For the text-containing cell, return its midpoint in (X, Y) coordinate format. 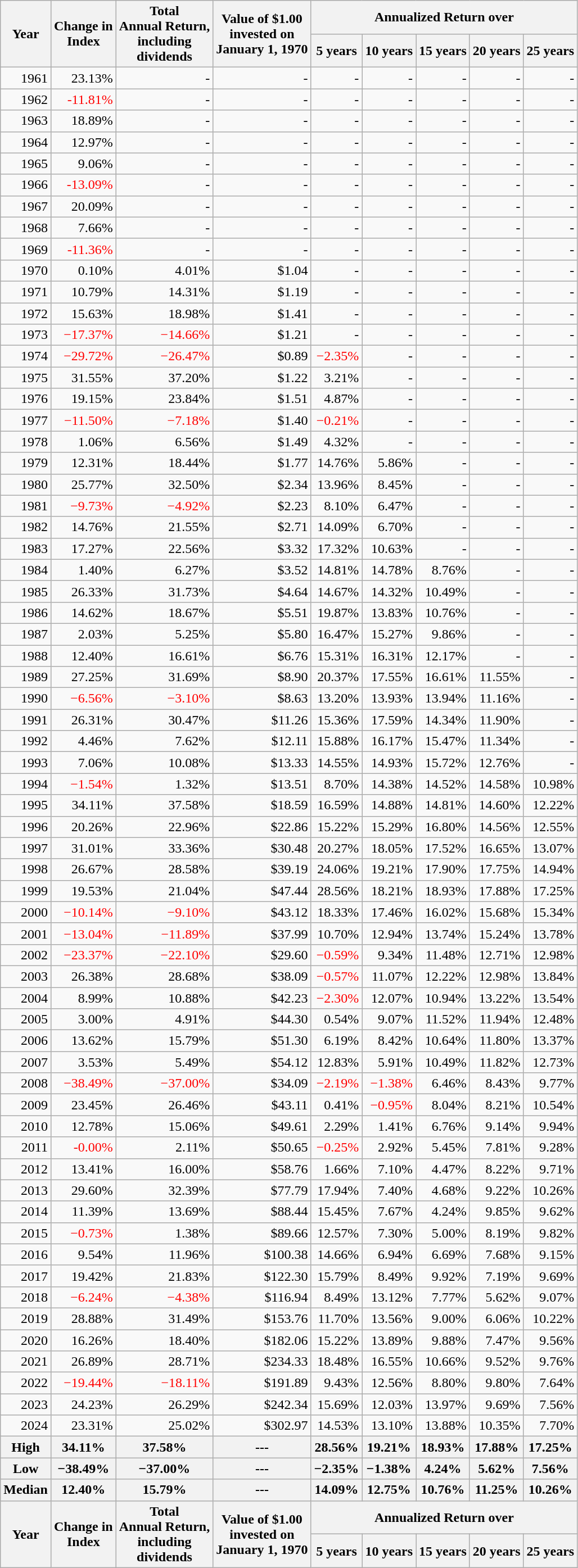
9.28% (550, 1148)
0.41% (336, 1105)
8.21% (496, 1105)
−0.21% (336, 420)
16.26% (83, 1340)
9.76% (550, 1362)
8.80% (443, 1383)
11.55% (496, 677)
14.62% (83, 613)
29.60% (83, 1190)
11.39% (83, 1212)
1986 (26, 613)
1973 (26, 335)
12.17% (443, 656)
10.64% (443, 1041)
$1.49 (262, 442)
$4.64 (262, 591)
19.42% (83, 1276)
10.79% (83, 292)
32.39% (164, 1190)
2009 (26, 1105)
10.54% (550, 1105)
2007 (26, 1062)
15.63% (83, 313)
11.80% (496, 1041)
−29.72% (83, 356)
9.43% (336, 1383)
21.04% (164, 891)
−22.10% (164, 955)
4.46% (83, 741)
1983 (26, 549)
$1.21 (262, 335)
$1.40 (262, 420)
8.45% (389, 484)
18.48% (336, 1362)
17.32% (336, 549)
−23.37% (83, 955)
7.67% (389, 1212)
2002 (26, 955)
6.69% (443, 1254)
12.75% (389, 1490)
$11.26 (262, 720)
12.48% (550, 1019)
1964 (26, 142)
−13.04% (83, 933)
17.46% (389, 912)
12.71% (496, 955)
14.52% (443, 784)
6.46% (443, 1084)
15.06% (164, 1126)
9.85% (496, 1212)
−9.10% (164, 912)
16.47% (336, 634)
2011 (26, 1148)
1991 (26, 720)
−19.44% (83, 1383)
4.68% (443, 1190)
22.96% (164, 827)
1.66% (336, 1169)
Median (26, 1490)
1972 (26, 313)
1979 (26, 463)
10.88% (164, 998)
−7.18% (164, 420)
17.27% (83, 549)
7.06% (83, 763)
$18.59 (262, 805)
−11.50% (83, 420)
11.52% (443, 1019)
11.90% (496, 720)
9.62% (550, 1212)
16.17% (389, 741)
9.34% (389, 955)
14.93% (389, 763)
9.52% (496, 1362)
−2.19% (336, 1084)
$100.38 (262, 1254)
1987 (26, 634)
31.49% (164, 1318)
13.93% (389, 699)
1971 (26, 292)
1993 (26, 763)
4.32% (336, 442)
15.29% (389, 827)
5.45% (443, 1148)
14.94% (550, 869)
−0.57% (336, 976)
15.24% (496, 933)
$37.99 (262, 933)
10.63% (389, 549)
2005 (26, 1019)
18.05% (389, 848)
13.69% (164, 1212)
13.78% (550, 933)
13.97% (443, 1404)
7.40% (389, 1190)
9.80% (496, 1383)
2.92% (389, 1148)
7.68% (496, 1254)
6.19% (336, 1041)
$1.22 (262, 378)
17.52% (443, 848)
$88.44 (262, 1212)
14.67% (336, 591)
12.73% (550, 1062)
26.29% (164, 1404)
5.91% (389, 1062)
25.77% (83, 484)
1974 (26, 356)
−0.95% (389, 1105)
$1.41 (262, 313)
−0.25% (336, 1148)
28.71% (164, 1362)
13.54% (550, 998)
1984 (26, 570)
7.81% (496, 1148)
11.07% (389, 976)
8.10% (336, 506)
$38.09 (262, 976)
6.94% (389, 1254)
$29.60 (262, 955)
$5.80 (262, 634)
$44.30 (262, 1019)
8.42% (389, 1041)
$153.76 (262, 1318)
18.89% (83, 121)
11.70% (336, 1318)
1998 (26, 869)
2000 (26, 912)
-11.81% (83, 99)
18.44% (164, 463)
1995 (26, 805)
24.06% (336, 869)
7.64% (550, 1383)
14.58% (496, 784)
26.38% (83, 976)
5.49% (164, 1062)
7.62% (164, 741)
14.55% (336, 763)
1965 (26, 164)
2008 (26, 1084)
32.50% (164, 484)
5.86% (389, 463)
$12.11 (262, 741)
$43.11 (262, 1105)
0.54% (336, 1019)
1999 (26, 891)
-0.00% (83, 1148)
15.69% (336, 1404)
12.03% (389, 1404)
9.06% (83, 164)
15.88% (336, 741)
9.71% (550, 1169)
−18.11% (164, 1383)
14.88% (389, 805)
2013 (26, 1190)
9.56% (550, 1340)
$39.19 (262, 869)
2016 (26, 1254)
37.20% (164, 378)
−4.92% (164, 506)
7.70% (550, 1426)
−3.10% (164, 699)
1967 (26, 206)
13.89% (389, 1340)
2022 (26, 1383)
8.99% (83, 998)
2010 (26, 1126)
12.31% (83, 463)
22.56% (164, 549)
2012 (26, 1169)
2015 (26, 1233)
31.69% (164, 677)
2.29% (336, 1126)
24.23% (83, 1404)
13.84% (550, 976)
−9.73% (83, 506)
16.00% (164, 1169)
12.97% (83, 142)
1980 (26, 484)
$2.23 (262, 506)
1977 (26, 420)
21.55% (164, 527)
10.98% (550, 784)
15.45% (336, 1212)
$22.86 (262, 827)
9.88% (443, 1340)
7.66% (83, 228)
$0.89 (262, 356)
23.45% (83, 1105)
$13.33 (262, 763)
0.10% (83, 270)
10.22% (550, 1318)
1976 (26, 399)
28.58% (164, 869)
13.83% (389, 613)
8.76% (443, 570)
1970 (26, 270)
14.56% (496, 827)
14.66% (336, 1254)
−1.54% (83, 784)
11.96% (164, 1254)
1975 (26, 378)
1.41% (389, 1126)
1982 (26, 527)
3.00% (83, 1019)
$3.52 (262, 570)
13.94% (443, 699)
11.94% (496, 1019)
27.25% (83, 677)
12.83% (336, 1062)
$1.19 (262, 292)
17.94% (336, 1190)
9.77% (550, 1084)
3.53% (83, 1062)
-13.09% (83, 185)
14.32% (389, 591)
28.68% (164, 976)
15.47% (443, 741)
12.55% (550, 827)
13.12% (389, 1297)
16.59% (336, 805)
$2.34 (262, 484)
1.06% (83, 442)
2001 (26, 933)
13.10% (389, 1426)
1.32% (164, 784)
33.36% (164, 848)
18.33% (336, 912)
8.70% (336, 784)
−10.14% (83, 912)
−4.38% (164, 1297)
14.60% (496, 805)
1997 (26, 848)
13.41% (83, 1169)
$47.44 (262, 891)
18.40% (164, 1340)
14.38% (389, 784)
1996 (26, 827)
$3.32 (262, 549)
11.34% (496, 741)
18.21% (389, 891)
$182.06 (262, 1340)
28.88% (83, 1318)
9.00% (443, 1318)
2020 (26, 1340)
15.31% (336, 656)
31.55% (83, 378)
9.22% (496, 1190)
19.87% (336, 613)
10.35% (496, 1426)
11.16% (496, 699)
$191.89 (262, 1383)
11.82% (496, 1062)
1966 (26, 185)
10.66% (443, 1362)
1994 (26, 784)
6.56% (164, 442)
9.94% (550, 1126)
−0.73% (83, 1233)
9.15% (550, 1254)
2004 (26, 998)
8.22% (496, 1169)
1.38% (164, 1233)
12.78% (83, 1126)
−17.37% (83, 335)
16.65% (496, 848)
14.78% (389, 570)
9.54% (83, 1254)
$58.76 (262, 1169)
19.15% (83, 399)
17.75% (496, 869)
$43.12 (262, 912)
13.88% (443, 1426)
3.21% (336, 378)
26.67% (83, 869)
26.31% (83, 720)
$51.30 (262, 1041)
1978 (26, 442)
−14.66% (164, 335)
−0.59% (336, 955)
13.96% (336, 484)
15.68% (496, 912)
21.83% (164, 1276)
13.56% (389, 1318)
18.67% (164, 613)
$54.12 (262, 1062)
6.47% (389, 506)
$2.71 (262, 527)
12.57% (336, 1233)
8.04% (443, 1105)
$30.48 (262, 848)
15.27% (389, 634)
$122.30 (262, 1276)
−11.89% (164, 933)
2019 (26, 1318)
12.94% (389, 933)
13.22% (496, 998)
$77.79 (262, 1190)
14.53% (336, 1426)
$242.34 (262, 1404)
$8.90 (262, 677)
2023 (26, 1404)
1988 (26, 656)
14.34% (443, 720)
-11.36% (83, 249)
26.89% (83, 1362)
$50.65 (262, 1148)
20.26% (83, 827)
6.70% (389, 527)
2014 (26, 1212)
13.62% (83, 1041)
Low (26, 1469)
13.37% (550, 1041)
5.25% (164, 634)
2017 (26, 1276)
11.48% (443, 955)
16.55% (389, 1362)
$8.63 (262, 699)
$1.77 (262, 463)
7.77% (443, 1297)
19.53% (83, 891)
16.02% (443, 912)
1990 (26, 699)
23.31% (83, 1426)
6.06% (496, 1318)
13.74% (443, 933)
10.08% (164, 763)
20.37% (336, 677)
$42.23 (262, 998)
16.31% (389, 656)
9.14% (496, 1126)
23.13% (83, 78)
$34.09 (262, 1084)
1989 (26, 677)
−6.56% (83, 699)
$302.97 (262, 1426)
17.55% (389, 677)
12.76% (496, 763)
1963 (26, 121)
6.27% (164, 570)
17.90% (443, 869)
$6.76 (262, 656)
1961 (26, 78)
1969 (26, 249)
15.72% (443, 763)
16.80% (443, 827)
30.47% (164, 720)
2003 (26, 976)
4.87% (336, 399)
12.07% (389, 998)
1.40% (83, 570)
5.00% (443, 1233)
2024 (26, 1426)
10.94% (443, 998)
8.19% (496, 1233)
31.01% (83, 848)
9.82% (550, 1233)
4.01% (164, 270)
$89.66 (262, 1233)
2018 (26, 1297)
2.11% (164, 1148)
10.70% (336, 933)
9.86% (443, 634)
12.56% (389, 1383)
20.27% (336, 848)
High (26, 1447)
20.09% (83, 206)
$5.51 (262, 613)
$49.61 (262, 1126)
−26.47% (164, 356)
$234.33 (262, 1362)
17.59% (389, 720)
9.92% (443, 1276)
1962 (26, 99)
15.34% (550, 912)
25.02% (164, 1426)
$13.51 (262, 784)
1992 (26, 741)
7.47% (496, 1340)
$116.94 (262, 1297)
26.46% (164, 1105)
8.43% (496, 1084)
2021 (26, 1362)
−6.24% (83, 1297)
14.31% (164, 292)
13.07% (550, 848)
15.36% (336, 720)
1981 (26, 506)
1968 (26, 228)
−2.30% (336, 998)
7.19% (496, 1276)
31.73% (164, 591)
$1.51 (262, 399)
7.30% (389, 1233)
23.84% (164, 399)
26.33% (83, 591)
2.03% (83, 634)
2006 (26, 1041)
13.20% (336, 699)
11.25% (496, 1490)
6.76% (443, 1126)
4.91% (164, 1019)
18.98% (164, 313)
$1.04 (262, 270)
1985 (26, 591)
4.47% (443, 1169)
7.10% (389, 1169)
